Return [X, Y] of the center of cell containing provided text 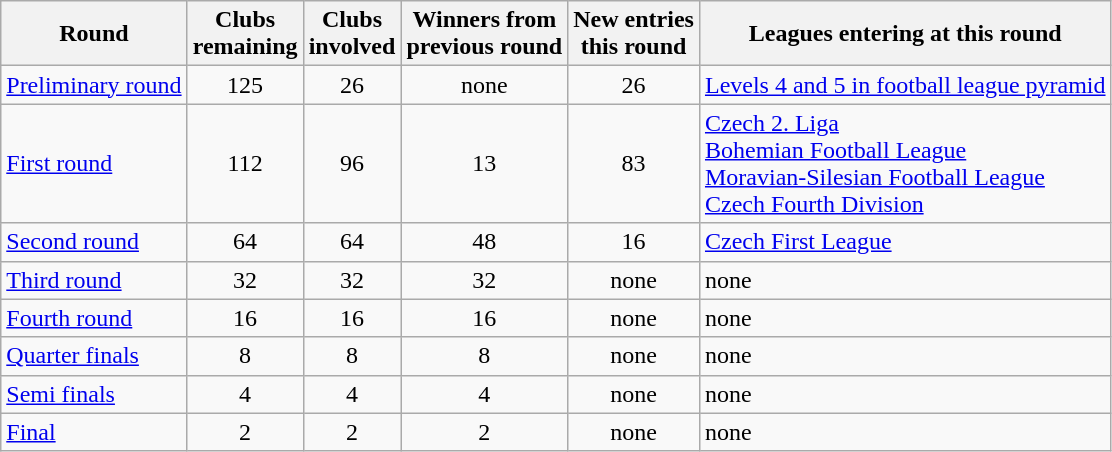
112 [245, 164]
Round [94, 34]
Winners fromprevious round [484, 34]
Quarter finals [94, 356]
125 [245, 85]
48 [484, 242]
96 [352, 164]
Levels 4 and 5 in football league pyramid [905, 85]
Czech First League [905, 242]
Clubsremaining [245, 34]
83 [634, 164]
Third round [94, 280]
Clubsinvolved [352, 34]
Preliminary round [94, 85]
Leagues entering at this round [905, 34]
13 [484, 164]
Fourth round [94, 318]
First round [94, 164]
Semi finals [94, 394]
Second round [94, 242]
New entriesthis round [634, 34]
Final [94, 432]
Czech 2. LigaBohemian Football LeagueMoravian-Silesian Football LeagueCzech Fourth Division [905, 164]
